Capture the cell that displays the provided text and extract its [X, Y] central coordinate. 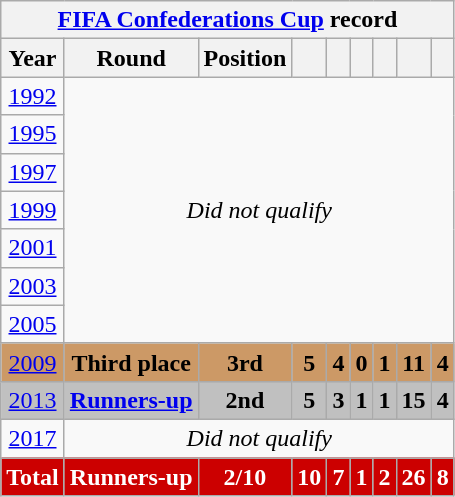
3rd [245, 362]
2017 [33, 438]
0 [362, 362]
2013 [33, 400]
2/10 [245, 477]
26 [414, 477]
2 [384, 477]
1995 [33, 134]
11 [414, 362]
2003 [33, 286]
3 [338, 400]
10 [310, 477]
15 [414, 400]
FIFA Confederations Cup record [228, 20]
Third place [131, 362]
7 [338, 477]
2009 [33, 362]
Total [33, 477]
Position [245, 58]
8 [442, 477]
Round [131, 58]
1997 [33, 172]
Year [33, 58]
1992 [33, 96]
2001 [33, 248]
2nd [245, 400]
1999 [33, 210]
2005 [33, 324]
